Search for the cell housing the specified text and yield its (x, y) center coordinate. 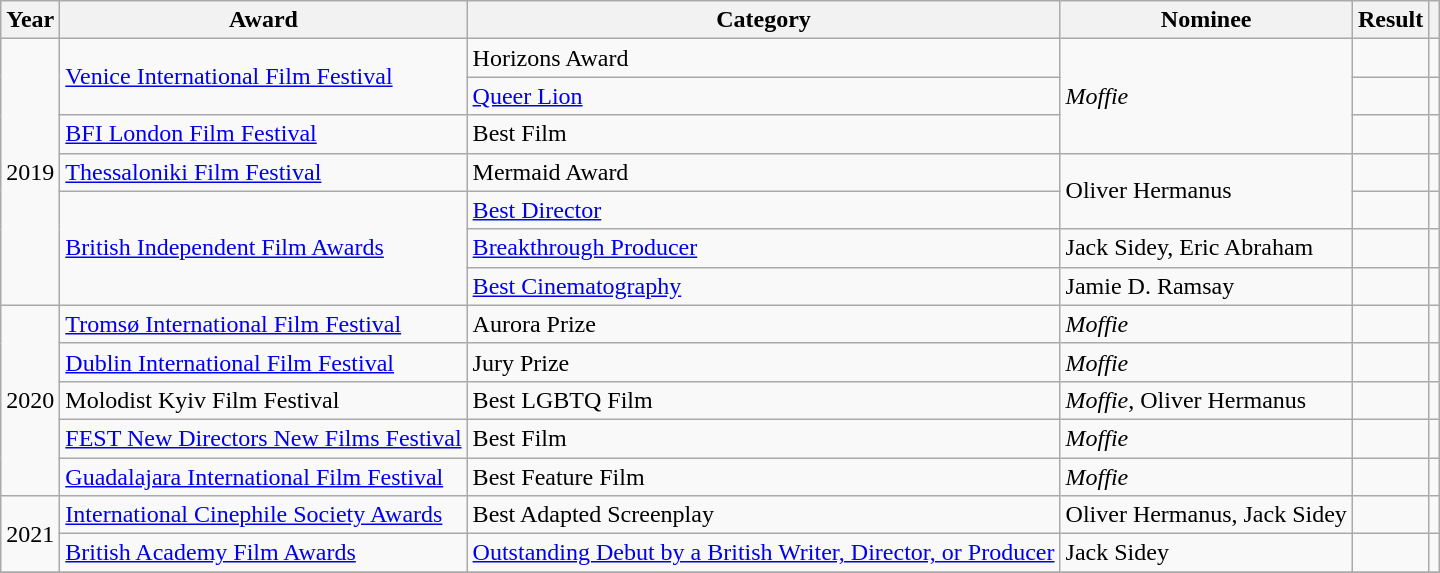
Best Cinematography (764, 286)
Result (1390, 20)
Oliver Hermanus, Jack Sidey (1206, 515)
Best LGBTQ Film (764, 400)
Jury Prize (764, 362)
Jamie D. Ramsay (1206, 286)
Best Director (764, 210)
Queer Lion (764, 96)
Thessaloniki Film Festival (264, 172)
Moffie, Oliver Hermanus (1206, 400)
FEST New Directors New Films Festival (264, 438)
Guadalajara International Film Festival (264, 477)
British Academy Film Awards (264, 553)
Venice International Film Festival (264, 77)
International Cinephile Society Awards (264, 515)
2019 (30, 172)
Molodist Kyiv Film Festival (264, 400)
Oliver Hermanus (1206, 191)
Tromsø International Film Festival (264, 324)
2020 (30, 400)
Outstanding Debut by a British Writer, Director, or Producer (764, 553)
Breakthrough Producer (764, 248)
Award (264, 20)
Year (30, 20)
Best Feature Film (764, 477)
BFI London Film Festival (264, 134)
Best Adapted Screenplay (764, 515)
Nominee (1206, 20)
Jack Sidey, Eric Abraham (1206, 248)
Dublin International Film Festival (264, 362)
Jack Sidey (1206, 553)
Category (764, 20)
Mermaid Award (764, 172)
Horizons Award (764, 58)
Aurora Prize (764, 324)
2021 (30, 534)
British Independent Film Awards (264, 248)
